Pinpoint the cell where the given text exists, returning its [X, Y] midpoint coordinate. 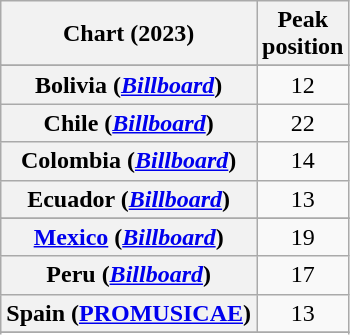
Chart (2023) [129, 34]
Mexico (Billboard) [129, 237]
Peakposition [303, 34]
19 [303, 237]
Ecuador (Billboard) [129, 199]
Chile (Billboard) [129, 123]
Peru (Billboard) [129, 275]
14 [303, 161]
Spain (PROMUSICAE) [129, 313]
17 [303, 275]
22 [303, 123]
Colombia (Billboard) [129, 161]
12 [303, 85]
Bolivia (Billboard) [129, 85]
